Find where the given text appears and provide that cell's center as (X, Y) coordinate. 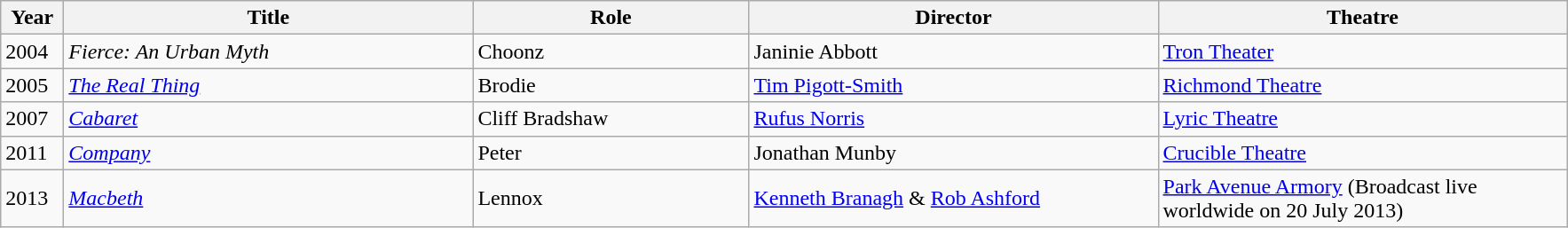
2013 (32, 199)
Macbeth (268, 199)
Year (32, 18)
Director (953, 18)
Title (268, 18)
Fierce: An Urban Myth (268, 51)
Peter (611, 153)
Tim Pigott-Smith (953, 85)
2004 (32, 51)
2007 (32, 119)
Richmond Theatre (1363, 85)
Company (268, 153)
Theatre (1363, 18)
Rufus Norris (953, 119)
The Real Thing (268, 85)
Jonathan Munby (953, 153)
Role (611, 18)
2011 (32, 153)
2005 (32, 85)
Brodie (611, 85)
Lyric Theatre (1363, 119)
Cabaret (268, 119)
Cliff Bradshaw (611, 119)
Choonz (611, 51)
Tron Theater (1363, 51)
Lennox (611, 199)
Janinie Abbott (953, 51)
Crucible Theatre (1363, 153)
Kenneth Branagh & Rob Ashford (953, 199)
Park Avenue Armory (Broadcast live worldwide on 20 July 2013) (1363, 199)
